Provide the [X, Y] coordinate of the cell's center where the given text is located.  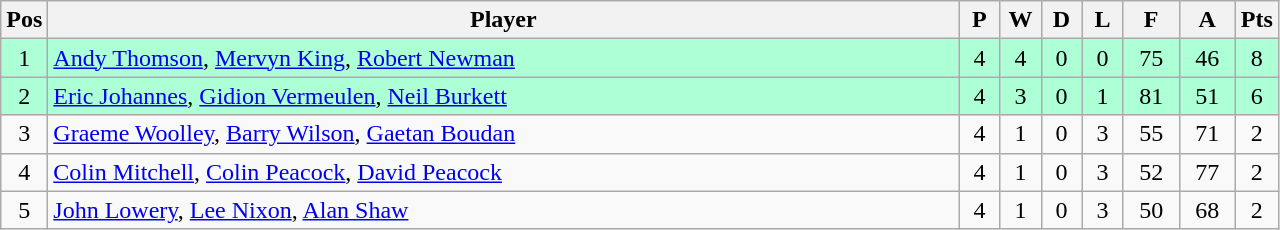
51 [1207, 96]
L [1102, 20]
Pos [24, 20]
P [980, 20]
Graeme Woolley, Barry Wilson, Gaetan Boudan [504, 134]
Pts [1256, 20]
6 [1256, 96]
71 [1207, 134]
55 [1151, 134]
Colin Mitchell, Colin Peacock, David Peacock [504, 172]
52 [1151, 172]
D [1062, 20]
81 [1151, 96]
Player [504, 20]
F [1151, 20]
75 [1151, 58]
68 [1207, 210]
Andy Thomson, Mervyn King, Robert Newman [504, 58]
50 [1151, 210]
77 [1207, 172]
5 [24, 210]
A [1207, 20]
8 [1256, 58]
John Lowery, Lee Nixon, Alan Shaw [504, 210]
Eric Johannes, Gidion Vermeulen, Neil Burkett [504, 96]
W [1020, 20]
46 [1207, 58]
